Find where the given text appears and provide that cell's center as [x, y] coordinate. 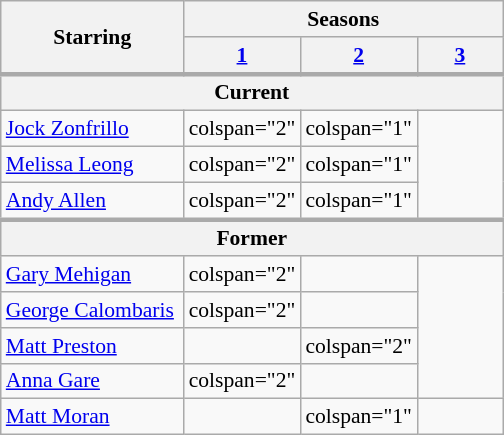
Andy Allen [92, 200]
Former [252, 238]
Jock Zonfrillo [92, 129]
Current [252, 92]
2 [358, 56]
Melissa Leong [92, 165]
Gary Mehigan [92, 275]
Matt Preston [92, 346]
1 [242, 56]
George Calombaris [92, 310]
Matt Moran [92, 417]
3 [460, 56]
Seasons [344, 19]
Anna Gare [92, 381]
Starring [92, 38]
